For the text-containing cell, return its midpoint in (x, y) coordinate format. 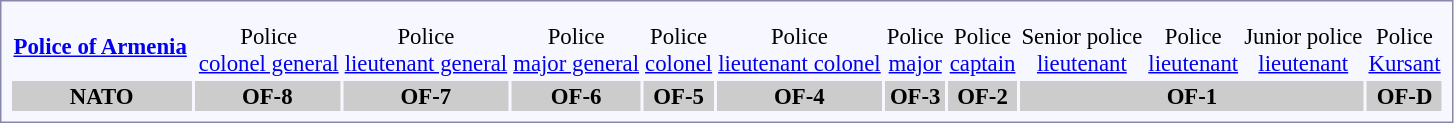
OF-2 (982, 96)
OF-5 (679, 96)
OF-D (1404, 96)
OF-4 (800, 96)
Policelieutenant general (426, 50)
OF-3 (915, 96)
Policecolonel (679, 50)
Policemajor general (576, 50)
PoliceKursant (1404, 50)
Police of Armenia (100, 46)
Junior policelieutenant (1304, 50)
NATO (102, 96)
Senior policelieutenant (1082, 50)
OF-1 (1192, 96)
Policemajor (915, 50)
OF-8 (267, 96)
OF-6 (576, 96)
OF-7 (426, 96)
Policelieutenant (1194, 50)
Policecaptain (982, 50)
Policelieutenant colonel (800, 50)
Policecolonel general (268, 50)
